Detect which cell encompasses the target text, then output its [X, Y] center coordinate. 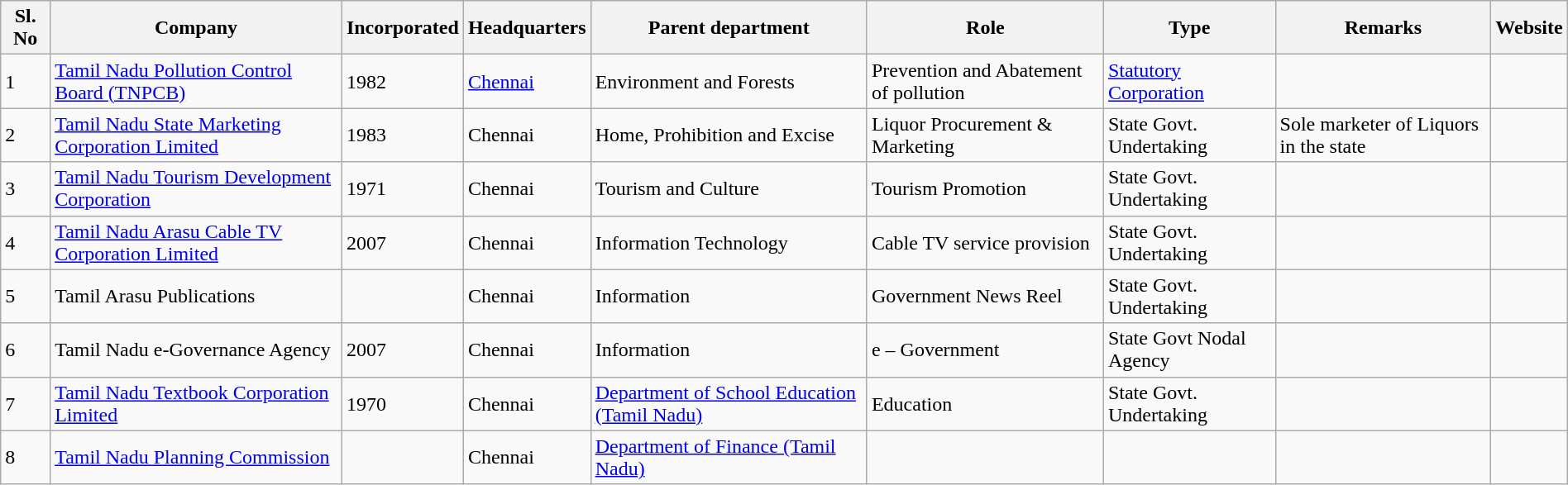
Government News Reel [985, 296]
Sole marketer of Liquors in the state [1383, 136]
3 [26, 188]
Website [1529, 28]
Sl. No [26, 28]
Company [197, 28]
Tamil Nadu Arasu Cable TV Corporation Limited [197, 243]
Incorporated [402, 28]
State Govt Nodal Agency [1189, 350]
Environment and Forests [729, 81]
Tamil Nadu e-Governance Agency [197, 350]
Tamil Nadu Textbook Corporation Limited [197, 403]
1982 [402, 81]
Tamil Nadu State Marketing Corporation Limited [197, 136]
Department of Finance (Tamil Nadu) [729, 458]
Department of School Education (Tamil Nadu) [729, 403]
6 [26, 350]
Role [985, 28]
Remarks [1383, 28]
1983 [402, 136]
Tamil Nadu Planning Commission [197, 458]
Statutory Corporation [1189, 81]
Parent department [729, 28]
1971 [402, 188]
e – Government [985, 350]
1970 [402, 403]
Tourism and Culture [729, 188]
Tamil Nadu Pollution Control Board (TNPCB) [197, 81]
Headquarters [527, 28]
Liquor Procurement & Marketing [985, 136]
1 [26, 81]
2 [26, 136]
Information Technology [729, 243]
Tamil Arasu Publications [197, 296]
Type [1189, 28]
Tamil Nadu Tourism Development Corporation [197, 188]
Prevention and Abatement of pollution [985, 81]
Education [985, 403]
Home, Prohibition and Excise [729, 136]
7 [26, 403]
8 [26, 458]
4 [26, 243]
Tourism Promotion [985, 188]
5 [26, 296]
Cable TV service provision [985, 243]
